Provide the [X, Y] coordinate of the cell's center where the given text is located.  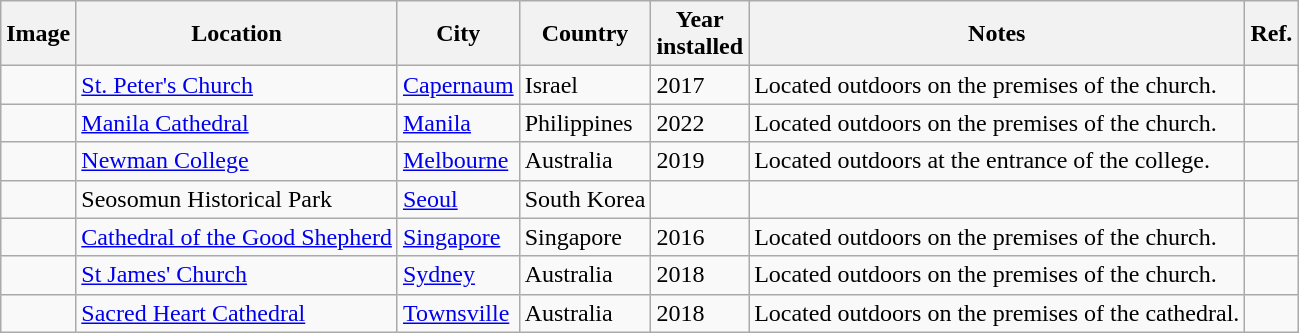
Cathedral of the Good Shepherd [237, 237]
2019 [700, 161]
2017 [700, 85]
Seosomun Historical Park [237, 199]
2016 [700, 237]
Ref. [1272, 34]
Location [237, 34]
Newman College [237, 161]
Melbourne [458, 161]
Seoul [458, 199]
Country [585, 34]
Year installed [700, 34]
Capernaum [458, 85]
St. Peter's Church [237, 85]
Notes [997, 34]
Image [38, 34]
Sydney [458, 275]
Located outdoors on the premises of the cathedral. [997, 313]
South Korea [585, 199]
Philippines [585, 123]
Townsville [458, 313]
Manila Cathedral [237, 123]
City [458, 34]
Sacred Heart Cathedral [237, 313]
Manila [458, 123]
Israel [585, 85]
Located outdoors at the entrance of the college. [997, 161]
St James' Church [237, 275]
2022 [700, 123]
